Output the (x, y) coordinate of the center of the cell containing the given text.  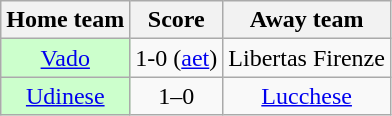
Home team (66, 20)
Away team (307, 20)
Score (176, 20)
Vado (66, 58)
1-0 (aet) (176, 58)
Lucchese (307, 96)
Udinese (66, 96)
Libertas Firenze (307, 58)
1–0 (176, 96)
